Output the (X, Y) coordinate of the center of the cell containing the given text.  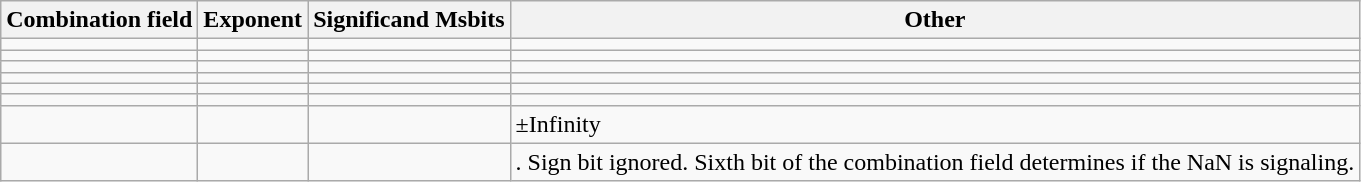
Significand Msbits (409, 20)
Combination field (100, 20)
Exponent (253, 20)
Other (935, 20)
. Sign bit ignored. Sixth bit of the combination field determines if the NaN is signaling. (935, 162)
±Infinity (935, 124)
